Output the (x, y) coordinate of the center of the cell containing the given text.  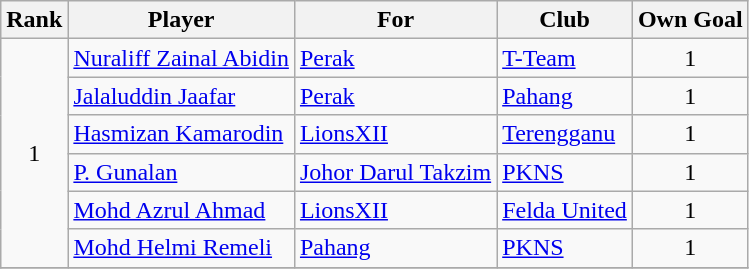
Nuraliff Zainal Abidin (182, 58)
Felda United (565, 210)
Player (182, 20)
Mohd Azrul Ahmad (182, 210)
Rank (34, 20)
Johor Darul Takzim (395, 172)
Club (565, 20)
Hasmizan Kamarodin (182, 134)
Mohd Helmi Remeli (182, 248)
Jalaluddin Jaafar (182, 96)
T-Team (565, 58)
For (395, 20)
Own Goal (690, 20)
P. Gunalan (182, 172)
Terengganu (565, 134)
